Extract the (X, Y) coordinate from the center of the cell holding the provided text.  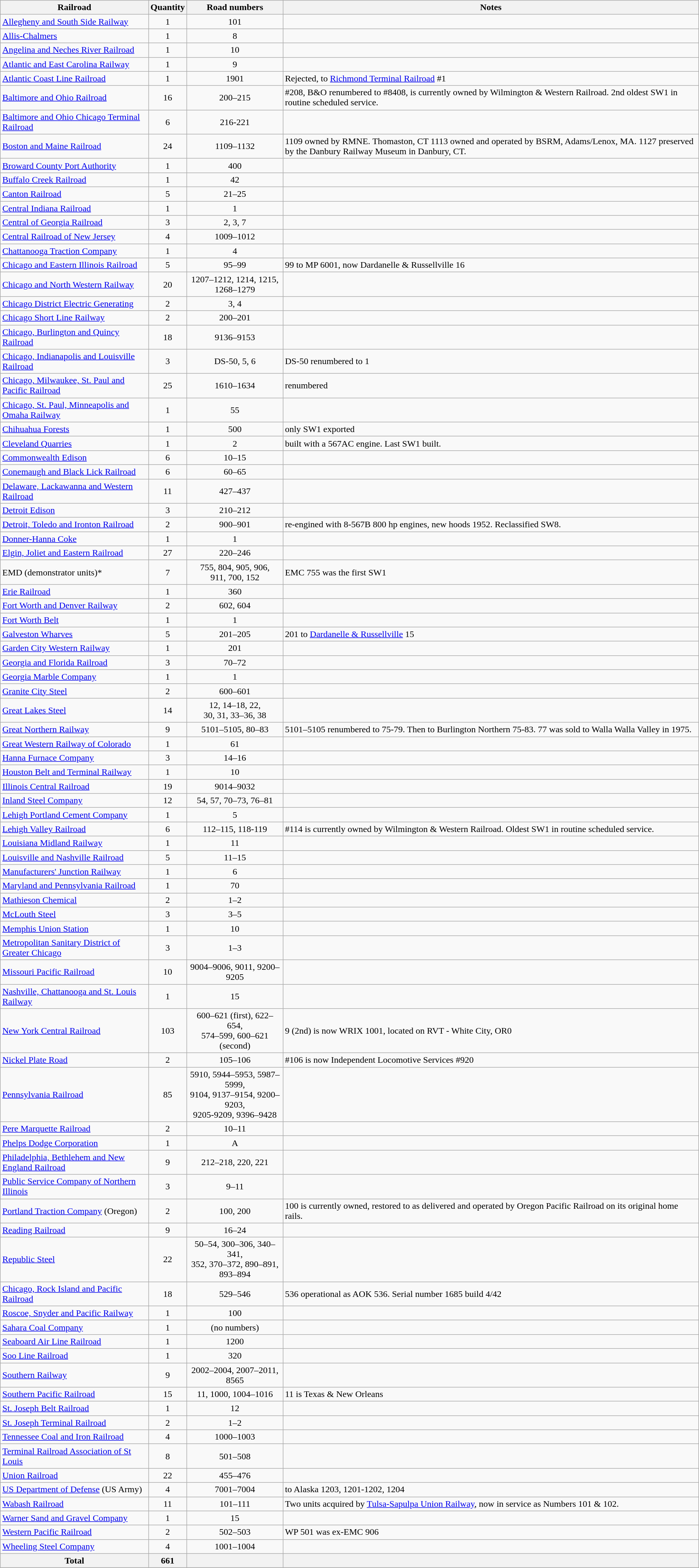
427–437 (235, 491)
85 (168, 1095)
EMD (demonstrator units)* (75, 572)
renumbered (491, 385)
Warner Sand and Gravel Company (75, 1518)
50–54, 300–306, 340–341, 352, 370–372, 890–891, 893–894 (235, 1259)
212–218, 220, 221 (235, 1162)
Public Service Company of Northern Illinois (75, 1187)
201–205 (235, 634)
#208, B&O renumbered to #8408, is currently owned by Wilmington & Western Railroad. 2nd oldest SW1 in routine scheduled service. (491, 98)
2, 3, 7 (235, 223)
755, 804, 905, 906,911, 700, 152 (235, 572)
Southern Pacific Railroad (75, 1394)
Southern Railway (75, 1375)
Detroit Edison (75, 510)
Mathieson Chemical (75, 900)
200–201 (235, 318)
27 (168, 553)
216-221 (235, 122)
Central Indiana Railroad (75, 208)
Allegheny and South Side Railway (75, 22)
220–246 (235, 553)
Great Northern Railway (75, 729)
Donner-Hanna Coke (75, 539)
61 (235, 743)
only SW1 exported (491, 429)
100 (235, 1313)
Louisville and Nashville Railroad (75, 857)
1109–1132 (235, 146)
320 (235, 1356)
St. Joseph Terminal Railroad (75, 1423)
Two units acquired by Tulsa-Sapulpa Union Railway, now in service as Numbers 101 & 102. (491, 1504)
100, 200 (235, 1211)
Chicago and Eastern Illinois Railroad (75, 265)
Fort Worth and Denver Railway (75, 606)
25 (168, 385)
Total (75, 1561)
(no numbers) (235, 1327)
1901 (235, 78)
Great Lakes Steel (75, 710)
9 (2nd) is now WRIX 1001, located on RVT - White City, OR0 (491, 1031)
Granite City Steel (75, 691)
60–65 (235, 472)
Atlantic Coast Line Railroad (75, 78)
10–15 (235, 457)
500 (235, 429)
455–476 (235, 1475)
602, 604 (235, 606)
Lehigh Portland Cement Company (75, 815)
New York Central Railroad (75, 1031)
Lehigh Valley Railroad (75, 829)
1000–1003 (235, 1437)
1200 (235, 1341)
2002–2004, 2007–2011, 8565 (235, 1375)
US Department of Defense (US Army) (75, 1490)
400 (235, 165)
600–601 (235, 691)
Pere Marquette Railroad (75, 1129)
St. Joseph Belt Railroad (75, 1409)
5910, 5944–5953, 5987–5999,9104, 9137–9154, 9200–9203,9205-9209, 9396–9428 (235, 1095)
Detroit, Toledo and Ironton Railroad (75, 525)
16–24 (235, 1230)
Portland Traction Company (Oregon) (75, 1211)
16 (168, 98)
661 (168, 1561)
Canton Railroad (75, 194)
7 (168, 572)
5101–5105 renumbered to 75-79. Then to Burlington Northern 75-83. 77 was sold to Walla Walla Valley in 1975. (491, 729)
11 is Texas & New Orleans (491, 1394)
Galveston Wharves (75, 634)
Rejected, to Richmond Terminal Railroad #1 (491, 78)
Chicago, Rock Island and Pacific Railroad (75, 1294)
5101–5105, 80–83 (235, 729)
21–25 (235, 194)
Nashville, Chattanooga and St. Louis Railway (75, 996)
Great Western Railway of Colorado (75, 743)
Commonwealth Edison (75, 457)
Hanna Furnace Company (75, 758)
1207–1212, 1214, 1215,1268–1279 (235, 285)
201 to Dardanelle & Russellville 15 (491, 634)
Wheeling Steel Company (75, 1546)
Chicago and North Western Railway (75, 285)
Soo Line Railroad (75, 1356)
Baltimore and Ohio Chicago Terminal Railroad (75, 122)
20 (168, 285)
1001–1004 (235, 1546)
Houston Belt and Terminal Railway (75, 772)
529–546 (235, 1294)
14–16 (235, 758)
11, 1000, 1004–1016 (235, 1394)
Inland Steel Company (75, 801)
Road numbers (235, 7)
Chicago Short Line Railway (75, 318)
Quantity (168, 7)
501–508 (235, 1456)
9136–9153 (235, 337)
Union Railroad (75, 1475)
Nickel Plate Road (75, 1060)
Missouri Pacific Railroad (75, 972)
100 is currently owned, restored to as delivered and operated by Oregon Pacific Railroad on its original home rails. (491, 1211)
Seaboard Air Line Railroad (75, 1341)
10–11 (235, 1129)
Cleveland Quarries (75, 443)
Baltimore and Ohio Railroad (75, 98)
Erie Railroad (75, 592)
to Alaska 1203, 1201-1202, 1204 (491, 1490)
Angelina and Neches River Railroad (75, 50)
Allis-Chalmers (75, 36)
55 (235, 410)
112–115, 118-119 (235, 829)
105–106 (235, 1060)
95–99 (235, 265)
Philadelphia, Bethlehem and New England Railroad (75, 1162)
Elgin, Joliet and Eastern Railroad (75, 553)
9004–9006, 9011, 9200–9205 (235, 972)
Republic Steel (75, 1259)
70–72 (235, 662)
600–621 (first), 622–654,574–599, 600–621 (second) (235, 1031)
Delaware, Lackawanna and Western Railroad (75, 491)
210–212 (235, 510)
Atlantic and East Carolina Railway (75, 64)
Notes (491, 7)
42 (235, 180)
3, 4 (235, 304)
11–15 (235, 857)
Chicago, St. Paul, Minneapolis and Omaha Railway (75, 410)
Georgia Marble Company (75, 677)
Phelps Dodge Corporation (75, 1143)
9–11 (235, 1187)
70 (235, 886)
Louisiana Midland Railway (75, 843)
Memphis Union Station (75, 928)
Buffalo Creek Railroad (75, 180)
Chicago, Indianapolis and Louisville Railroad (75, 361)
7001–7004 (235, 1490)
re-engined with 8-567B 800 hp engines, new hoods 1952. Reclassified SW8. (491, 525)
Fort Worth Belt (75, 620)
Metropolitan Sanitary District of Greater Chicago (75, 948)
900–901 (235, 525)
Central of Georgia Railroad (75, 223)
DS-50, 5, 6 (235, 361)
Reading Railroad (75, 1230)
Chihuahua Forests (75, 429)
12, 14–18, 22,30, 31, 33–36, 38 (235, 710)
14 (168, 710)
Central Railroad of New Jersey (75, 237)
Conemaugh and Black Lick Railroad (75, 472)
A (235, 1143)
200–215 (235, 98)
1009–1012 (235, 237)
Chicago District Electric Generating (75, 304)
24 (168, 146)
Wabash Railroad (75, 1504)
Sahara Coal Company (75, 1327)
103 (168, 1031)
502–503 (235, 1532)
201 (235, 648)
Georgia and Florida Railroad (75, 662)
Roscoe, Snyder and Pacific Railway (75, 1313)
101 (235, 22)
Chattanooga Traction Company (75, 251)
WP 501 was ex-EMC 906 (491, 1532)
Broward County Port Authority (75, 165)
DS-50 renumbered to 1 (491, 361)
3–5 (235, 914)
99 to MP 6001, now Dardanelle & Russellville 16 (491, 265)
Terminal Railroad Association of St Louis (75, 1456)
Manufacturers' Junction Railway (75, 872)
EMC 755 was the first SW1 (491, 572)
Illinois Central Railroad (75, 786)
54, 57, 70–73, 76–81 (235, 801)
Pennsylvania Railroad (75, 1095)
Tennessee Coal and Iron Railroad (75, 1437)
1–3 (235, 948)
9014–9032 (235, 786)
McLouth Steel (75, 914)
#114 is currently owned by Wilmington & Western Railroad. Oldest SW1 in routine scheduled service. (491, 829)
Maryland and Pennsylvania Railroad (75, 886)
Garden City Western Railway (75, 648)
Chicago, Burlington and Quincy Railroad (75, 337)
19 (168, 786)
built with a 567AC engine. Last SW1 built. (491, 443)
1109 owned by RMNE. Thomaston, CT 1113 owned and operated by BSRM, Adams/Lenox, MA. 1127 preserved by the Danbury Railway Museum in Danbury, CT. (491, 146)
536 operational as AOK 536. Serial number 1685 build 4/42 (491, 1294)
Western Pacific Railroad (75, 1532)
101–111 (235, 1504)
Railroad (75, 7)
Chicago, Milwaukee, St. Paul and Pacific Railroad (75, 385)
Boston and Maine Railroad (75, 146)
1610–1634 (235, 385)
360 (235, 592)
#106 is now Independent Locomotive Services #920 (491, 1060)
